Scan for the cell matching the given text and deliver its [x, y] coordinate at center. 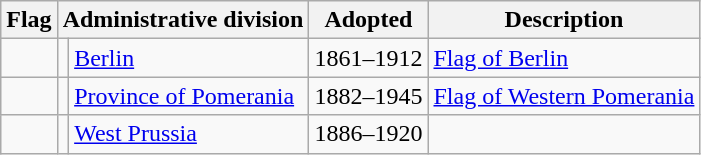
Flag of Western Pomerania [564, 96]
Flag of Berlin [564, 58]
1882–1945 [368, 96]
1861–1912 [368, 58]
Adopted [368, 20]
Description [564, 20]
1886–1920 [368, 134]
Province of Pomerania [189, 96]
Berlin [189, 58]
West Prussia [189, 134]
Administrative division [183, 20]
Flag [29, 20]
